Determine the (x, y) coordinate at the center of the cell enclosing the given text.  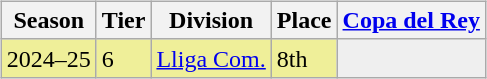
8th (304, 58)
Division (211, 20)
Tier (124, 20)
Place (304, 20)
6 (124, 58)
2024–25 (48, 58)
Lliga Com. (211, 58)
Season (48, 20)
Copa del Rey (411, 20)
